Identify which cell holds the provided text, then report its (x, y) central coordinate. 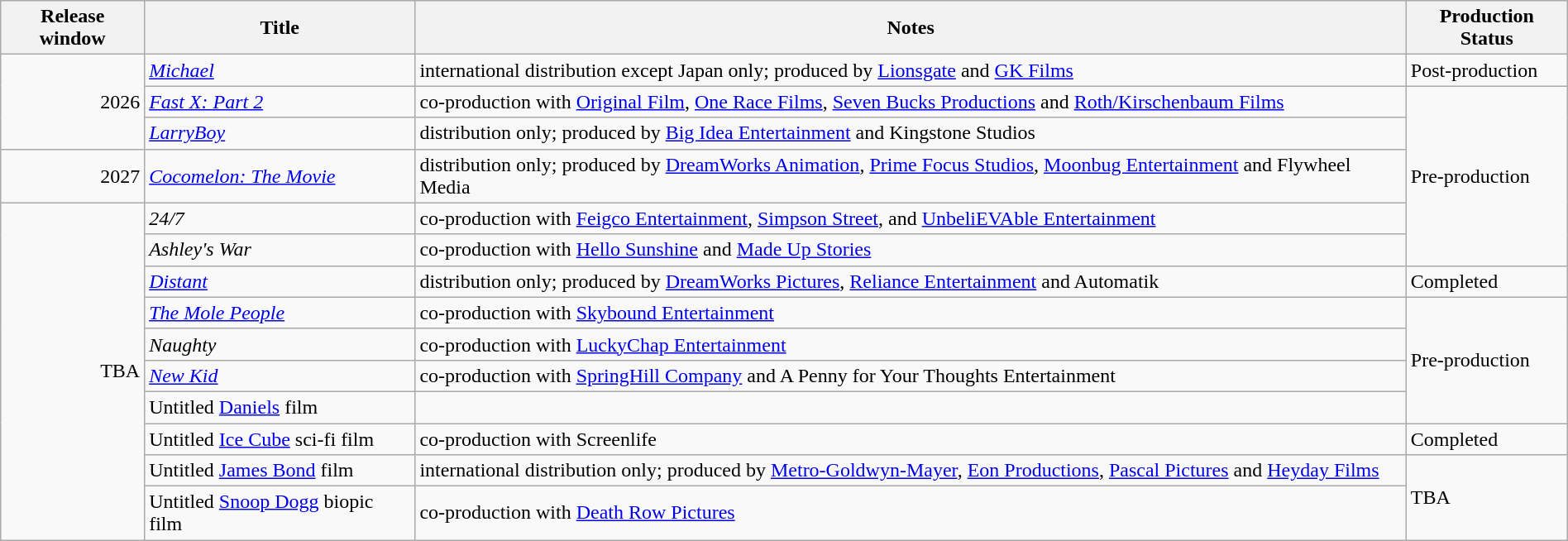
Untitled Daniels film (280, 407)
2027 (73, 175)
Post-production (1487, 70)
co-production with Hello Sunshine and Made Up Stories (911, 250)
co-production with Screenlife (911, 439)
Distant (280, 281)
Release window (73, 28)
Fast X: Part 2 (280, 102)
Title (280, 28)
co-production with LuckyChap Entertainment (911, 344)
distribution only; produced by DreamWorks Pictures, Reliance Entertainment and Automatik (911, 281)
Untitled Snoop Dogg biopic film (280, 513)
2026 (73, 102)
The Mole People (280, 313)
co-production with Skybound Entertainment (911, 313)
international distribution except Japan only; produced by Lionsgate and GK Films (911, 70)
24/7 (280, 218)
Production Status (1487, 28)
international distribution only; produced by Metro-Goldwyn-Mayer, Eon Productions, Pascal Pictures and Heyday Films (911, 471)
Untitled Ice Cube sci-fi film (280, 439)
LarryBoy (280, 133)
co-production with SpringHill Company and A Penny for Your Thoughts Entertainment (911, 376)
co-production with Original Film, One Race Films, Seven Bucks Productions and Roth/Kirschenbaum Films (911, 102)
Michael (280, 70)
Cocomelon: The Movie (280, 175)
Untitled James Bond film (280, 471)
Ashley's War (280, 250)
Naughty (280, 344)
distribution only; produced by DreamWorks Animation, Prime Focus Studios, Moonbug Entertainment and Flywheel Media (911, 175)
co-production with Feigco Entertainment, Simpson Street, and UnbeliEVAble Entertainment (911, 218)
Notes (911, 28)
co-production with Death Row Pictures (911, 513)
New Kid (280, 376)
distribution only; produced by Big Idea Entertainment and Kingstone Studios (911, 133)
